Provide the (x, y) coordinate of the cell's center where the given text is located.  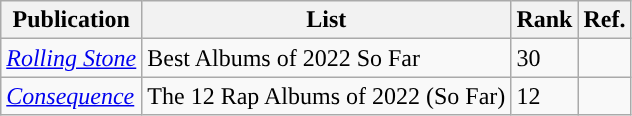
Ref. (604, 20)
Consequence (72, 96)
Rank (544, 20)
List (326, 20)
12 (544, 96)
Best Albums of 2022 So Far (326, 58)
30 (544, 58)
The 12 Rap Albums of 2022 (So Far) (326, 96)
Rolling Stone (72, 58)
Publication (72, 20)
